Capture the cell that displays the provided text and extract its [X, Y] central coordinate. 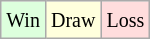
Win [24, 20]
Loss [126, 20]
Draw [72, 20]
